Output the [X, Y] coordinate of the center of the cell containing the given text.  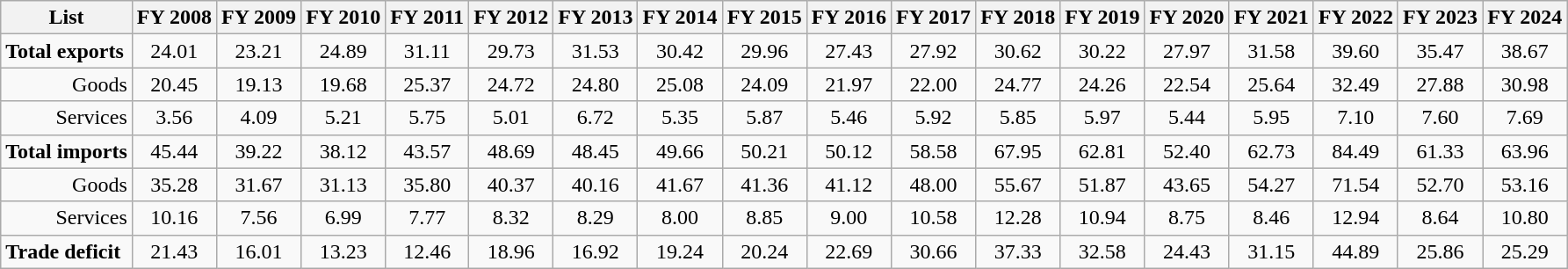
21.97 [849, 84]
FY 2015 [764, 18]
FY 2023 [1440, 18]
Total imports [67, 151]
23.21 [258, 51]
32.58 [1102, 251]
24.89 [343, 51]
35.80 [427, 185]
19.24 [680, 251]
54.27 [1271, 185]
40.16 [596, 185]
53.16 [1525, 185]
10.94 [1102, 218]
24.80 [596, 84]
7.56 [258, 218]
8.75 [1187, 218]
FY 2018 [1018, 18]
5.44 [1187, 118]
FY 2016 [849, 18]
31.15 [1271, 251]
27.43 [849, 51]
84.49 [1355, 151]
6.72 [596, 118]
39.60 [1355, 51]
63.96 [1525, 151]
FY 2013 [596, 18]
25.29 [1525, 251]
44.89 [1355, 251]
41.36 [764, 185]
9.00 [849, 218]
6.99 [343, 218]
24.01 [174, 51]
5.87 [764, 118]
Trade deficit [67, 251]
FY 2024 [1525, 18]
FY 2019 [1102, 18]
FY 2014 [680, 18]
8.85 [764, 218]
FY 2021 [1271, 18]
35.47 [1440, 51]
30.98 [1525, 84]
30.66 [933, 251]
5.97 [1102, 118]
39.22 [258, 151]
27.92 [933, 51]
52.40 [1187, 151]
16.01 [258, 251]
45.44 [174, 151]
8.32 [511, 218]
5.92 [933, 118]
40.37 [511, 185]
12.94 [1355, 218]
25.37 [427, 84]
41.12 [849, 185]
43.57 [427, 151]
25.86 [1440, 251]
58.58 [933, 151]
10.58 [933, 218]
31.67 [258, 185]
18.96 [511, 251]
12.28 [1018, 218]
29.73 [511, 51]
FY 2017 [933, 18]
12.46 [427, 251]
62.81 [1102, 151]
31.58 [1271, 51]
24.43 [1187, 251]
Total exports [67, 51]
7.60 [1440, 118]
5.75 [427, 118]
50.12 [849, 151]
5.21 [343, 118]
5.85 [1018, 118]
FY 2010 [343, 18]
FY 2009 [258, 18]
49.66 [680, 151]
38.12 [343, 151]
24.26 [1102, 84]
5.35 [680, 118]
FY 2022 [1355, 18]
48.00 [933, 185]
8.00 [680, 218]
27.97 [1187, 51]
24.77 [1018, 84]
25.08 [680, 84]
FY 2020 [1187, 18]
7.77 [427, 218]
7.10 [1355, 118]
22.69 [849, 251]
5.01 [511, 118]
27.88 [1440, 84]
FY 2011 [427, 18]
22.54 [1187, 84]
25.64 [1271, 84]
7.69 [1525, 118]
24.72 [511, 84]
3.56 [174, 118]
21.43 [174, 251]
67.95 [1018, 151]
FY 2012 [511, 18]
29.96 [764, 51]
55.67 [1018, 185]
10.80 [1525, 218]
31.53 [596, 51]
52.70 [1440, 185]
51.87 [1102, 185]
71.54 [1355, 185]
38.67 [1525, 51]
35.28 [174, 185]
13.23 [343, 251]
41.67 [680, 185]
4.09 [258, 118]
62.73 [1271, 151]
48.45 [596, 151]
48.69 [511, 151]
10.16 [174, 218]
43.65 [1187, 185]
22.00 [933, 84]
20.45 [174, 84]
30.62 [1018, 51]
19.13 [258, 84]
31.13 [343, 185]
8.46 [1271, 218]
19.68 [343, 84]
List [67, 18]
32.49 [1355, 84]
20.24 [764, 251]
8.64 [1440, 218]
8.29 [596, 218]
30.42 [680, 51]
50.21 [764, 151]
31.11 [427, 51]
37.33 [1018, 251]
5.46 [849, 118]
16.92 [596, 251]
24.09 [764, 84]
61.33 [1440, 151]
5.95 [1271, 118]
30.22 [1102, 51]
FY 2008 [174, 18]
